Extract the [X, Y] coordinate from the center of the cell holding the provided text.  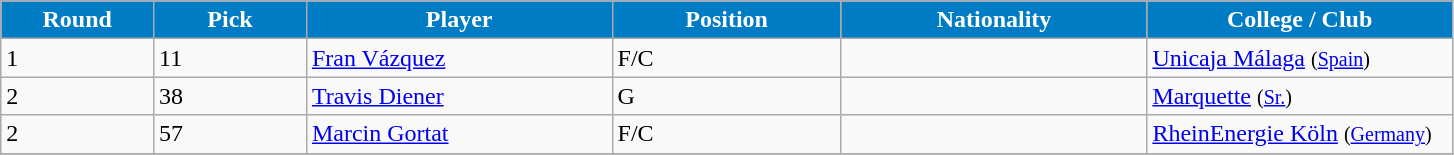
11 [230, 58]
57 [230, 134]
1 [78, 58]
Pick [230, 20]
Marquette (Sr.) [1300, 96]
38 [230, 96]
RheinEnergie Köln (Germany) [1300, 134]
Fran Vázquez [459, 58]
Marcin Gortat [459, 134]
Round [78, 20]
Player [459, 20]
Position [726, 20]
Travis Diener [459, 96]
College / Club [1300, 20]
Nationality [994, 20]
Unicaja Málaga (Spain) [1300, 58]
G [726, 96]
